Provide the (X, Y) coordinate of the cell's center where the given text is located.  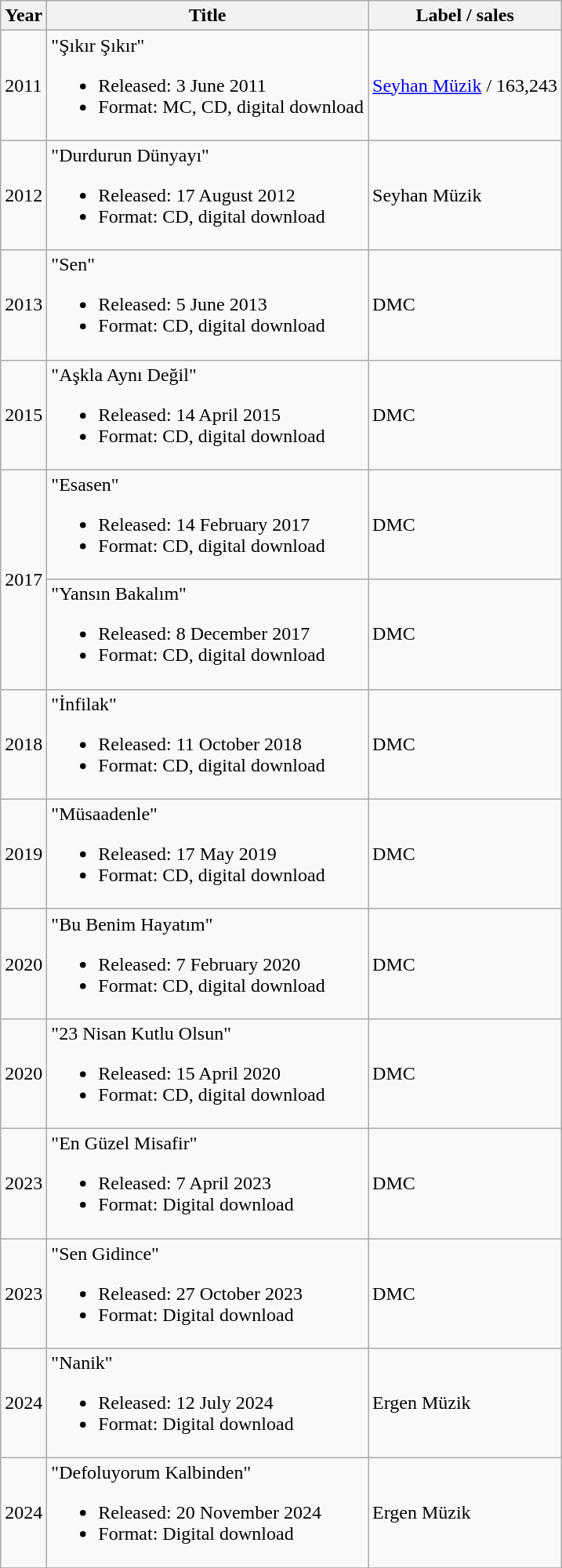
Title (208, 16)
2015 (24, 415)
"Sen Gidince"Released: 27 October 2023Format: Digital download (208, 1294)
"İnfilak"Released: 11 October 2018Format: CD, digital download (208, 744)
"Durdurun Dünyayı"Released: 17 August 2012Format: CD, digital download (208, 195)
2017 (24, 579)
"Defoluyorum Kalbinden"Released: 20 November 2024Format: Digital download (208, 1513)
2018 (24, 744)
"En Güzel Misafir"Released: 7 April 2023Format: Digital download (208, 1183)
"Yansın Bakalım"Released: 8 December 2017Format: CD, digital download (208, 634)
Seyhan Müzik (466, 195)
"Nanik"Released: 12 July 2024Format: Digital download (208, 1403)
"23 Nisan Kutlu Olsun"Released: 15 April 2020Format: CD, digital download (208, 1073)
2012 (24, 195)
Seyhan Müzik / 163,243 (466, 85)
"Bu Benim Hayatım"Released: 7 February 2020Format: CD, digital download (208, 964)
Year (24, 16)
Label / sales (466, 16)
"Sen"Released: 5 June 2013Format: CD, digital download (208, 305)
2011 (24, 85)
"Şıkır Şıkır"Released: 3 June 2011Format: MC, CD, digital download (208, 85)
"Esasen"Released: 14 February 2017Format: CD, digital download (208, 524)
"Müsaadenle"Released: 17 May 2019Format: CD, digital download (208, 854)
2013 (24, 305)
"Aşkla Aynı Değil"Released: 14 April 2015Format: CD, digital download (208, 415)
2019 (24, 854)
